Identify which cell holds the provided text, then report its (X, Y) central coordinate. 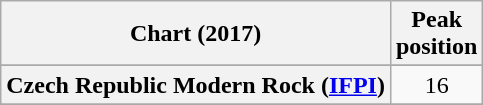
Chart (2017) (196, 34)
Peak position (436, 34)
Czech Republic Modern Rock (IFPI) (196, 85)
16 (436, 85)
